Find where the given text appears and provide that cell's center as (X, Y) coordinate. 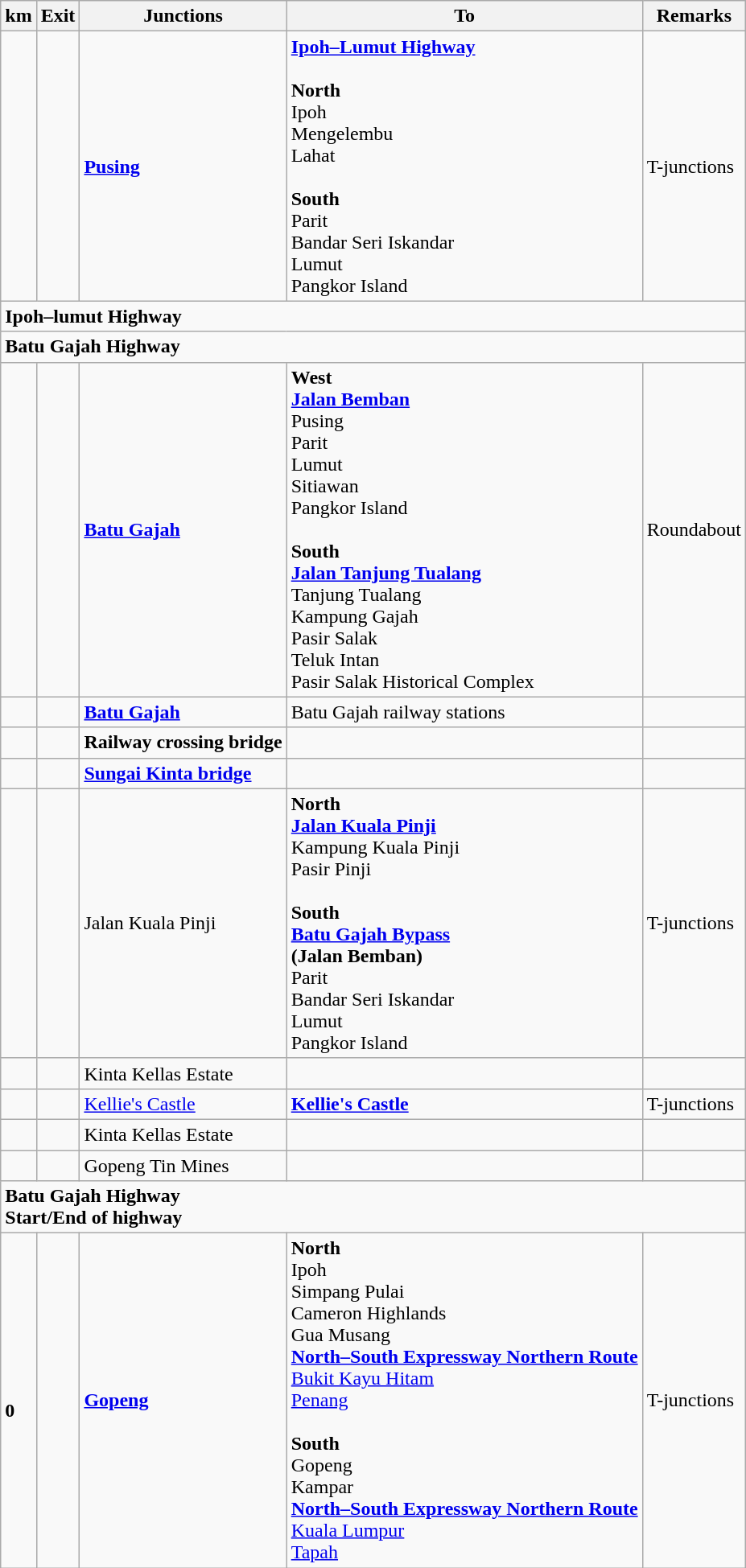
Batu Gajah railway stations (464, 712)
North Jalan Kuala PinjiKampung Kuala PinjiPasir PinjiSouth Batu Gajah Bypass(Jalan Bemban) Parit Bandar Seri Iskandar Lumut Pangkor Island (464, 924)
Batu Gajah Highway (373, 347)
Gopeng (183, 1401)
Ipoh–lumut Highway (373, 316)
0 (19, 1401)
Batu Gajah HighwayStart/End of highway (373, 1207)
To (464, 16)
Remarks (694, 16)
Gopeng Tin Mines (183, 1166)
Sungai Kinta bridge (183, 773)
Ipoh–Lumut HighwayNorth Ipoh Mengelembu LahatSouth Parit Bandar Seri Iskandar Lumut Pangkor Island (464, 166)
km (19, 16)
Exit (58, 16)
Jalan Kuala Pinji (183, 924)
Junctions (183, 16)
Pusing (183, 166)
Roundabout (694, 529)
Railway crossing bridge (183, 743)
